Return the [x, y] coordinate for the center point of the cell that contains the specified text.  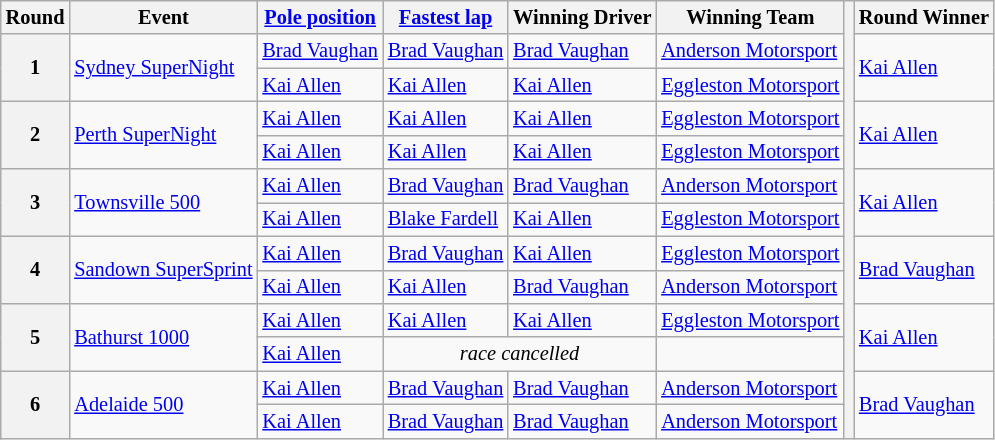
3 [36, 202]
Sydney SuperNight [163, 68]
Round Winner [924, 17]
6 [36, 404]
Fastest lap [446, 17]
Winning Team [750, 17]
Round [36, 17]
5 [36, 336]
Townsville 500 [163, 202]
Winning Driver [582, 17]
4 [36, 270]
Event [163, 17]
Adelaide 500 [163, 404]
2 [36, 134]
Pole position [320, 17]
Bathurst 1000 [163, 336]
1 [36, 68]
race cancelled [520, 354]
Perth SuperNight [163, 134]
Sandown SuperSprint [163, 270]
Blake Fardell [446, 219]
